Capture the cell that displays the provided text and extract its [x, y] central coordinate. 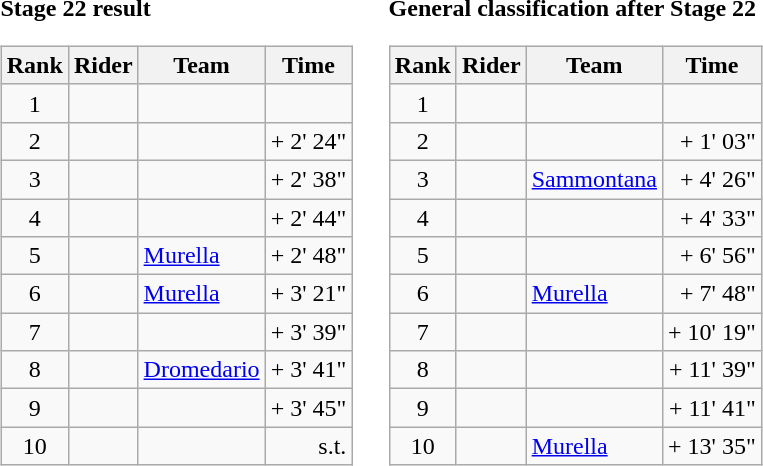
+ 13' 35" [712, 446]
s.t. [308, 446]
+ 6' 56" [712, 256]
+ 4' 26" [712, 179]
+ 11' 39" [712, 370]
+ 1' 03" [712, 141]
+ 7' 48" [712, 294]
+ 2' 44" [308, 217]
+ 11' 41" [712, 408]
+ 3' 39" [308, 332]
+ 3' 41" [308, 370]
+ 4' 33" [712, 217]
+ 3' 21" [308, 294]
Dromedario [202, 370]
Sammontana [594, 179]
+ 2' 24" [308, 141]
+ 3' 45" [308, 408]
+ 2' 48" [308, 256]
+ 2' 38" [308, 179]
+ 10' 19" [712, 332]
